Locate the cell with the specified text and output its (X, Y) center coordinate. 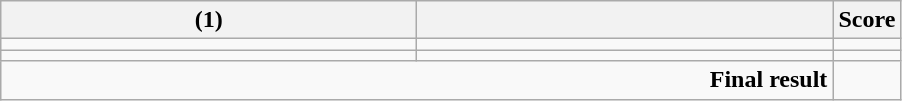
(1) (209, 20)
Score (867, 20)
Final result (417, 80)
